Extract the [x, y] coordinate from the center of the cell holding the provided text.  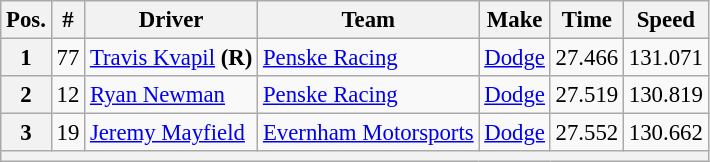
3 [26, 133]
77 [68, 58]
19 [68, 133]
27.552 [586, 133]
Team [368, 20]
# [68, 20]
Make [514, 20]
Evernham Motorsports [368, 133]
Pos. [26, 20]
131.071 [666, 58]
1 [26, 58]
130.662 [666, 133]
Speed [666, 20]
12 [68, 95]
Driver [172, 20]
27.466 [586, 58]
27.519 [586, 95]
Jeremy Mayfield [172, 133]
2 [26, 95]
Ryan Newman [172, 95]
Travis Kvapil (R) [172, 58]
130.819 [666, 95]
Time [586, 20]
